Pinpoint the cell where the given text exists, returning its (x, y) midpoint coordinate. 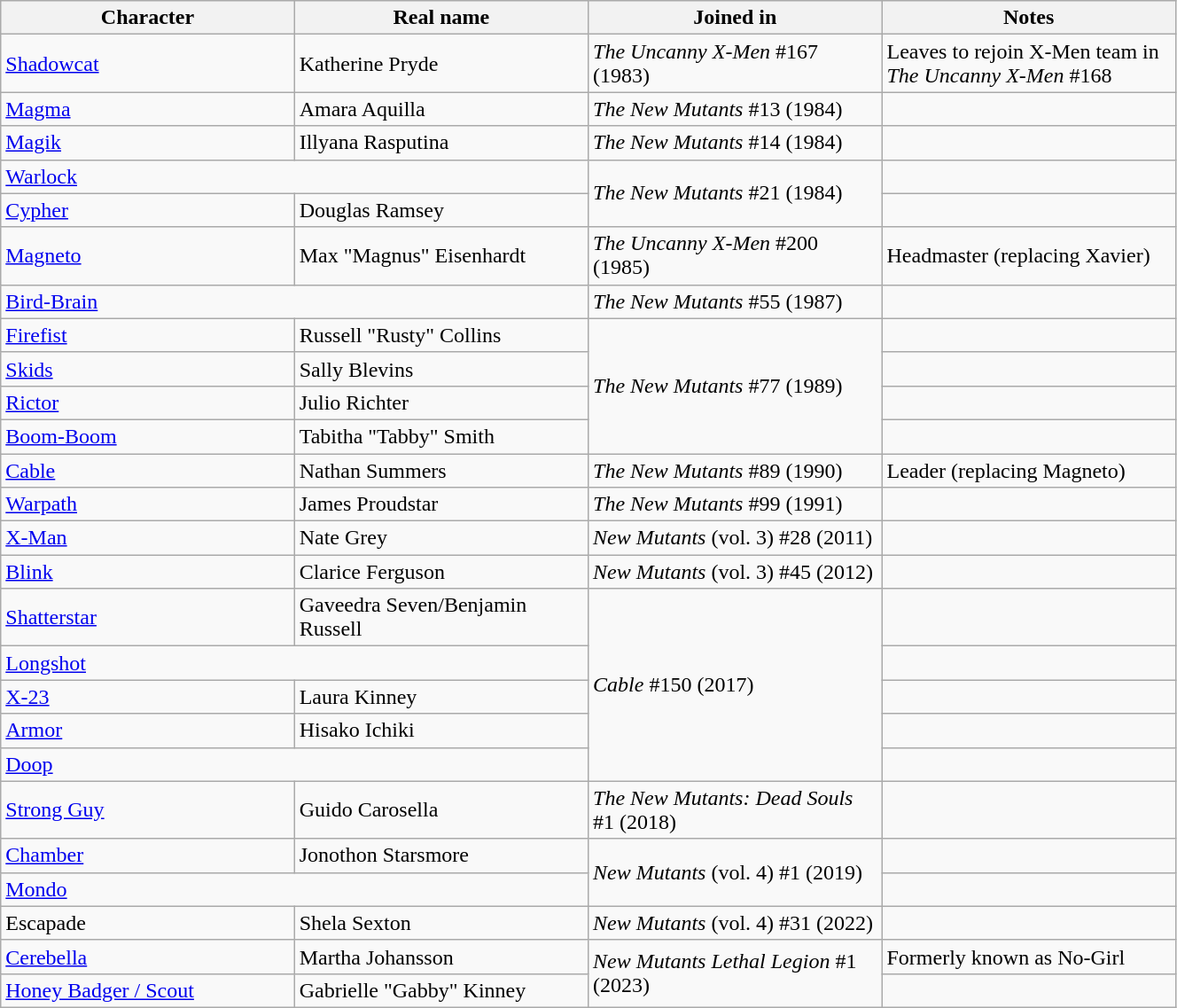
Joined in (736, 18)
Blink (147, 572)
Warpath (147, 504)
New Mutants (vol. 3) #45 (2012) (736, 572)
Rictor (147, 402)
New Mutants (vol. 4) #31 (2022) (736, 923)
Bird-Brain (294, 301)
Max "Magnus" Eisenhardt (441, 255)
Cypher (147, 210)
Nate Grey (441, 538)
Shadowcat (147, 64)
Headmaster (replacing Xavier) (1028, 255)
James Proudstar (441, 504)
Armor (147, 731)
Firefist (147, 335)
The New Mutants #13 (1984) (736, 109)
The New Mutants #14 (1984) (736, 143)
Honey Badger / Scout (147, 990)
Julio Richter (441, 402)
New Mutants (vol. 3) #28 (2011) (736, 538)
Nathan Summers (441, 471)
Amara Aquilla (441, 109)
The New Mutants #89 (1990) (736, 471)
Real name (441, 18)
The New Mutants #77 (1989) (736, 386)
The New Mutants #99 (1991) (736, 504)
Cable #150 (2017) (736, 684)
Clarice Ferguson (441, 572)
Chamber (147, 856)
The New Mutants #21 (1984) (736, 193)
Character (147, 18)
The New Mutants #55 (1987) (736, 301)
Notes (1028, 18)
X-23 (147, 697)
Jonothon Starsmore (441, 856)
Leader (replacing Magneto) (1028, 471)
Doop (294, 764)
Magneto (147, 255)
Strong Guy (147, 810)
Katherine Pryde (441, 64)
Sally Blevins (441, 369)
Magik (147, 143)
Longshot (294, 663)
Russell "Rusty" Collins (441, 335)
Leaves to rejoin X-Men team in The Uncanny X-Men #168 (1028, 64)
New Mutants Lethal Legion #1 (2023) (736, 973)
Boom-Boom (147, 436)
Gabrielle "Gabby" Kinney (441, 990)
Hisako Ichiki (441, 731)
Warlock (294, 176)
The New Mutants: Dead Souls #1 (2018) (736, 810)
Tabitha "Tabby" Smith (441, 436)
Cerebella (147, 957)
New Mutants (vol. 4) #1 (2019) (736, 872)
The Uncanny X-Men #200 (1985) (736, 255)
Shatterstar (147, 617)
Escapade (147, 923)
Illyana Rasputina (441, 143)
Mondo (294, 889)
Gaveedra Seven/Benjamin Russell (441, 617)
X-Man (147, 538)
The Uncanny X-Men #167 (1983) (736, 64)
Laura Kinney (441, 697)
Shela Sexton (441, 923)
Magma (147, 109)
Guido Carosella (441, 810)
Skids (147, 369)
Martha Johansson (441, 957)
Cable (147, 471)
Douglas Ramsey (441, 210)
Formerly known as No-Girl (1028, 957)
